Return the (X, Y) coordinate for the center point of the cell that contains the specified text.  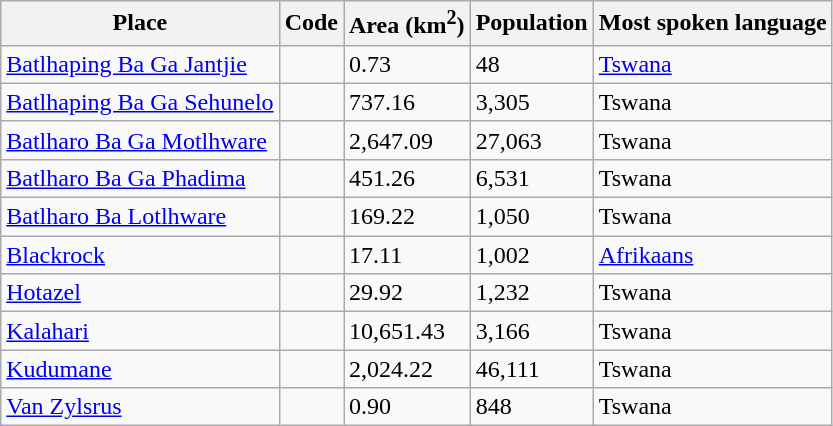
848 (532, 407)
17.11 (408, 255)
Kudumane (140, 369)
2,024.22 (408, 369)
0.73 (408, 64)
Van Zylsrus (140, 407)
Batlhaping Ba Ga Jantjie (140, 64)
Most spoken language (712, 24)
Kalahari (140, 331)
46,111 (532, 369)
Batlharo Ba Ga Phadima (140, 178)
Blackrock (140, 255)
Afrikaans (712, 255)
6,531 (532, 178)
10,651.43 (408, 331)
1,002 (532, 255)
1,232 (532, 293)
Population (532, 24)
0.90 (408, 407)
3,305 (532, 102)
Batlhaping Ba Ga Sehunelo (140, 102)
Hotazel (140, 293)
Batlharo Ba Lotlhware (140, 217)
1,050 (532, 217)
Batlharo Ba Ga Motlhware (140, 140)
48 (532, 64)
737.16 (408, 102)
Place (140, 24)
Area (km2) (408, 24)
27,063 (532, 140)
29.92 (408, 293)
Code (311, 24)
451.26 (408, 178)
2,647.09 (408, 140)
3,166 (532, 331)
169.22 (408, 217)
